Find where the given text appears and provide that cell's center as (X, Y) coordinate. 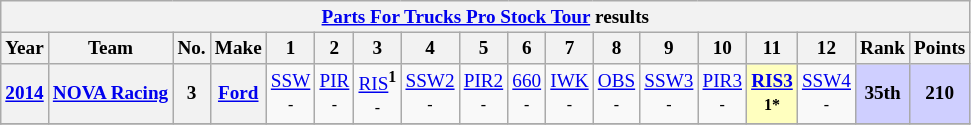
660- (527, 94)
2014 (25, 94)
Rank (883, 48)
11 (772, 48)
NOVA Racing (110, 94)
210 (939, 94)
SSW4- (826, 94)
SSW3- (669, 94)
Parts For Trucks Pro Stock Tour results (486, 17)
2 (334, 48)
No. (192, 48)
7 (570, 48)
Team (110, 48)
PIR3- (722, 94)
35th (883, 94)
8 (616, 48)
5 (484, 48)
SSW- (290, 94)
6 (527, 48)
4 (430, 48)
RIS31* (772, 94)
9 (669, 48)
SSW2- (430, 94)
IWK- (570, 94)
PIR- (334, 94)
Year (25, 48)
RIS1- (378, 94)
12 (826, 48)
Ford (238, 94)
OBS- (616, 94)
1 (290, 48)
Points (939, 48)
Make (238, 48)
PIR2- (484, 94)
10 (722, 48)
